Return (X, Y) of the center of cell containing provided text 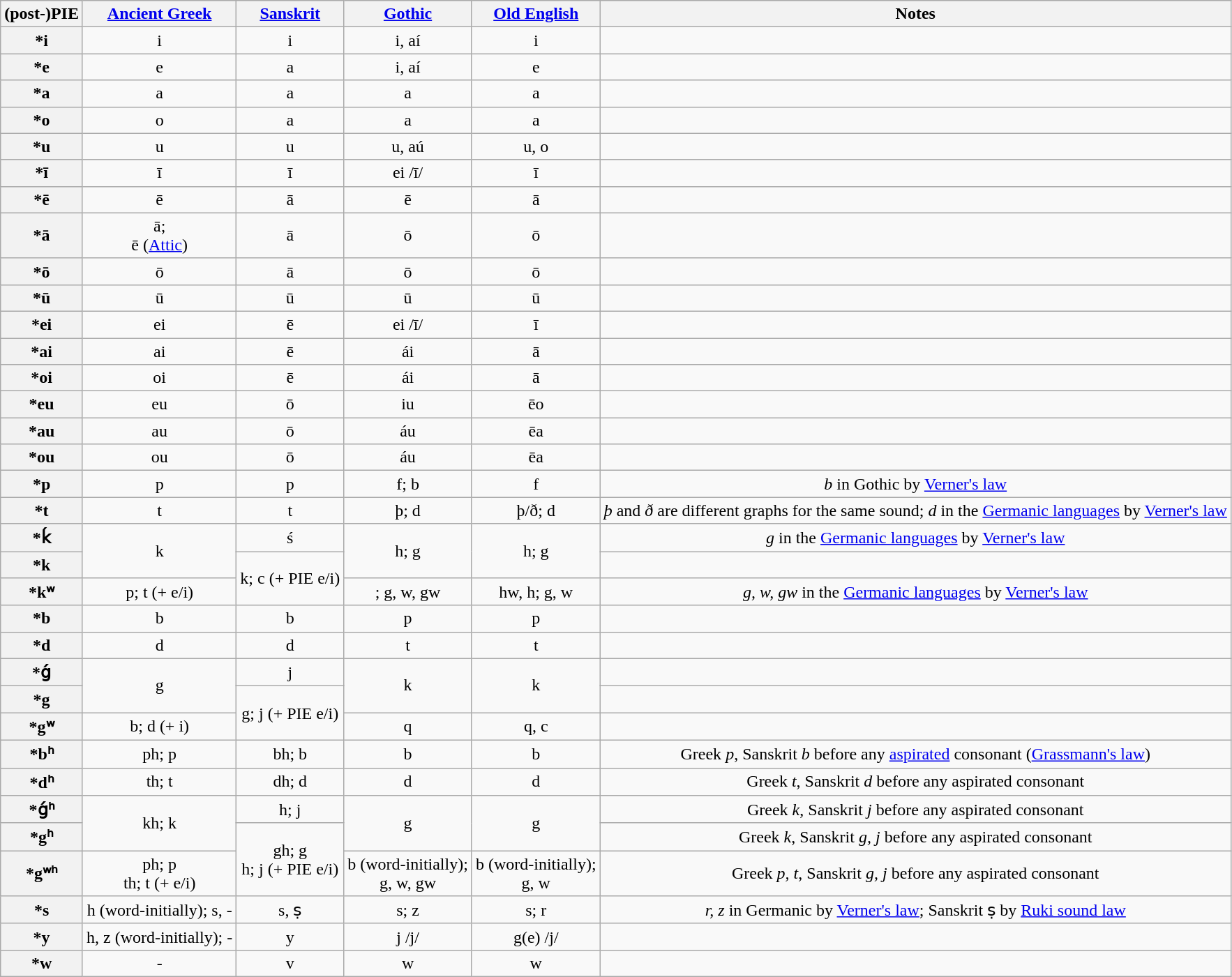
au (159, 431)
*au (42, 431)
ph; p th; t (+ e/i) (159, 873)
b in Gothic by Verner's law (915, 484)
(post-)PIE (42, 14)
k; c (+ PIE e/i) (290, 578)
u, aú (408, 146)
*b (42, 619)
u, o (536, 146)
ā;ē (Attic) (159, 236)
ei (159, 324)
*gʷ (42, 727)
þ and ð are different graphs for the same sound; d in the Germanic languages by Verner's law (915, 510)
*d (42, 645)
*dʰ (42, 782)
Sanskrit (290, 14)
Greek k, Sanskrit j before any aspirated consonant (915, 810)
*ai (42, 351)
*ou (42, 457)
*e (42, 67)
f (536, 484)
*s (42, 910)
*ā (42, 236)
th; t (159, 782)
p; t (+ e/i) (159, 592)
q (408, 727)
j /j/ (408, 937)
Greek k, Sanskrit g, j before any aspirated consonant (915, 837)
Greek p, Sanskrit b before any aspirated consonant (Grassmann's law) (915, 754)
ai (159, 351)
*oi (42, 378)
o (159, 120)
kh; k (159, 823)
y (290, 937)
Notes (915, 14)
*ō (42, 271)
*o (42, 120)
q, c (536, 727)
b (word-initially);g, w, gw (408, 873)
*u (42, 146)
*ei (42, 324)
*ī (42, 173)
Greek t, Sanskrit d before any aspirated consonant (915, 782)
*ū (42, 298)
ph; p (159, 754)
b (word-initially);g, w (536, 873)
h; j (290, 810)
*kʷ (42, 592)
eu (159, 404)
*t (42, 510)
; g, w, gw (408, 592)
Ancient Greek (159, 14)
*i (42, 40)
bh; b (290, 754)
- (159, 963)
*ǵ (42, 672)
*bʰ (42, 754)
g, w, gw in the Germanic languages by Verner's law (915, 592)
þ; d (408, 510)
ś (290, 538)
g in the Germanic languages by Verner's law (915, 538)
*gʷʰ (42, 873)
b; d (+ i) (159, 727)
s; z (408, 910)
g(e) /j/ (536, 937)
s, ṣ (290, 910)
*eu (42, 404)
þ/ð; d (536, 510)
ēo (536, 404)
oi (159, 378)
ou (159, 457)
h (word-initially); s, - (159, 910)
iu (408, 404)
s; r (536, 910)
hw, h; g, w (536, 592)
*k (42, 564)
Gothic (408, 14)
*ḱ (42, 538)
j (290, 672)
g; j (+ PIE e/i) (290, 713)
v (290, 963)
*w (42, 963)
f; b (408, 484)
*ǵʰ (42, 810)
Old English (536, 14)
h, z (word-initially); - (159, 937)
*g (42, 699)
*a (42, 93)
gh; gh; j (+ PIE e/i) (290, 859)
*ē (42, 199)
*p (42, 484)
Greek p, t, Sanskrit g, j before any aspirated consonant (915, 873)
*y (42, 937)
r, z in Germanic by Verner's law; Sanskrit ṣ by Ruki sound law (915, 910)
*gʰ (42, 837)
dh; d (290, 782)
